From the cell containing the given text, extract its center point as (x, y) coordinate. 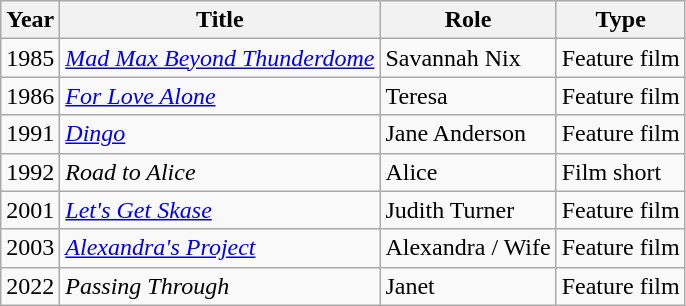
1991 (30, 134)
Mad Max Beyond Thunderdome (220, 58)
Film short (620, 172)
1986 (30, 96)
Alexandra's Project (220, 248)
Let's Get Skase (220, 210)
Judith Turner (468, 210)
Road to Alice (220, 172)
Alexandra / Wife (468, 248)
1992 (30, 172)
Savannah Nix (468, 58)
2003 (30, 248)
2001 (30, 210)
Jane Anderson (468, 134)
Passing Through (220, 286)
1985 (30, 58)
Role (468, 20)
Dingo (220, 134)
Teresa (468, 96)
For Love Alone (220, 96)
Type (620, 20)
Year (30, 20)
2022 (30, 286)
Title (220, 20)
Janet (468, 286)
Alice (468, 172)
